Pinpoint the cell where the given text exists, returning its (x, y) midpoint coordinate. 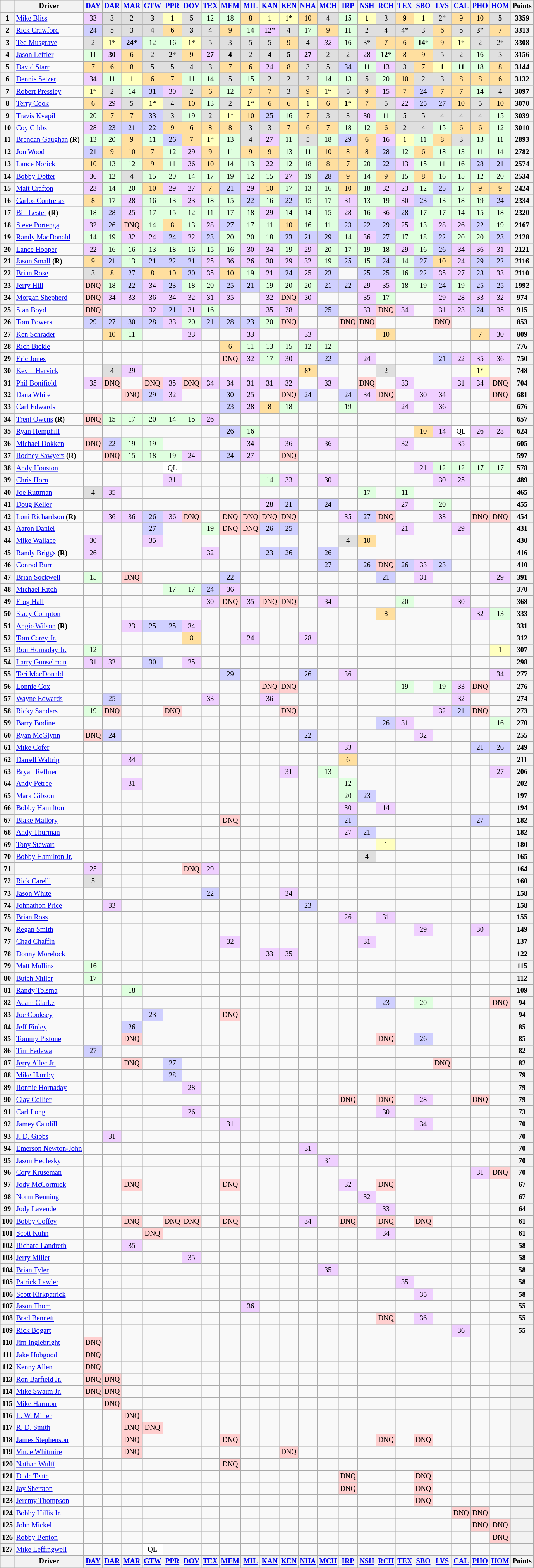
276 (522, 687)
605 (522, 444)
121 (8, 1477)
624 (522, 432)
Andy Houston (49, 468)
J. D. Gibbs (49, 1136)
75 (8, 917)
125 (8, 1525)
Jason Thom (49, 1306)
578 (522, 468)
3132 (522, 79)
James Stephenson (49, 1440)
Tom Carey Jr. (49, 639)
37 (8, 456)
Jason Leffler (49, 55)
Randy Briggs (R) (49, 553)
Dennis Setzer (49, 79)
Michael Dokken (49, 444)
Jeremy Thompson (49, 1501)
Jody Lavender (49, 1210)
915 (522, 310)
Lance Hooper (49, 250)
80 (8, 979)
211 (522, 759)
368 (522, 602)
46 (8, 566)
57 (8, 699)
Jake Hobgood (49, 1355)
2334 (522, 201)
Mike Bliss (49, 19)
63 (8, 772)
Jason Hedlesky (49, 1161)
Jerry Miller (49, 1258)
Rick Bogart (49, 1330)
Rick Crawford (49, 31)
Loni Richardson (R) (49, 517)
97 (8, 1185)
597 (522, 456)
24* (132, 43)
Carl Edwards (49, 408)
Tom Powers (49, 322)
3308 (522, 43)
Jerry Allec Jr. (49, 1063)
853 (522, 322)
68 (8, 833)
3359 (522, 19)
103 (8, 1258)
48 (8, 590)
Dude Teate (49, 1477)
Brian Rose (49, 274)
489 (522, 480)
Scott Kirkpatrick (49, 1294)
180 (522, 845)
Jody McCormick (49, 1185)
Nathan Wulff (49, 1465)
Lance Norick (49, 164)
255 (522, 735)
273 (522, 711)
Matt Crafton (49, 188)
102 (8, 1246)
3039 (522, 115)
96 (8, 1173)
59 (8, 723)
Michael Ritch (49, 590)
60 (8, 735)
43 (8, 529)
Rich Bickle (49, 346)
86 (8, 1052)
465 (522, 492)
95 (8, 1161)
Carl Long (49, 1112)
430 (522, 541)
3144 (522, 67)
2128 (522, 237)
149 (522, 930)
Andy Petree (49, 784)
76 (8, 930)
Mike Swaim Jr. (49, 1392)
David Starr (49, 67)
99 (8, 1210)
118 (8, 1440)
Butch Miller (49, 979)
Richard Landreth (49, 1246)
137 (522, 942)
114 (8, 1392)
Dana White (49, 395)
Jamey Caudill (49, 1124)
69 (8, 845)
8* (308, 371)
Wayne Edwards (49, 699)
2167 (522, 225)
Frog Hall (49, 602)
Vince Whitmire (49, 1452)
39 (8, 480)
Mike Harmon (49, 1403)
681 (522, 395)
42 (8, 517)
Brendan Gaughan (R) (49, 140)
974 (522, 298)
Matt Mullins (49, 966)
74 (8, 906)
Joe Cooksey (49, 1015)
72 (8, 881)
Phil Bonifield (49, 383)
84 (8, 1027)
Kenny Allen (49, 1367)
307 (522, 650)
391 (522, 577)
65 (8, 796)
Patrick Lawler (49, 1282)
126 (8, 1537)
Ricky Sanders (49, 711)
Stacy Compton (49, 614)
206 (522, 772)
2534 (522, 177)
Randy Tolsma (49, 990)
71 (8, 869)
Joe Ruttman (49, 492)
Jay Sherston (49, 1489)
Conrad Burr (49, 566)
298 (522, 663)
Ryan Hemphill (49, 432)
92 (8, 1124)
89 (8, 1088)
90 (8, 1100)
Morgan Shepherd (49, 298)
Ken Schrader (49, 335)
Scott Kuhn (49, 1234)
Bobby Hillis Jr. (49, 1513)
108 (8, 1319)
331 (522, 626)
Darrell Waltrip (49, 759)
3070 (522, 104)
Brian Tyler (49, 1270)
91 (8, 1112)
47 (8, 577)
Teri MacDonald (49, 675)
1992 (522, 286)
3156 (522, 55)
3313 (522, 31)
45 (8, 553)
194 (522, 808)
53 (8, 650)
Andy Thurman (49, 833)
117 (8, 1428)
R. D. Smith (49, 1428)
Regan Smith (49, 930)
4* (405, 31)
165 (522, 857)
Chad Chaffin (49, 942)
127 (8, 1550)
2574 (522, 164)
120 (8, 1465)
Jim Inglebright (49, 1343)
Lonnie Cox (49, 687)
Ronnie Hornaday (49, 1088)
333 (522, 614)
Adam Clarke (49, 1003)
81 (8, 990)
155 (522, 917)
107 (8, 1306)
Steve Portenga (49, 225)
78 (8, 954)
Randy MacDonald (49, 237)
2121 (522, 250)
Larry Gunselman (49, 663)
202 (522, 784)
49 (8, 602)
2110 (522, 274)
2893 (522, 140)
2424 (522, 188)
370 (522, 590)
Mike Hamby (49, 1076)
Bobby Hamilton Jr. (49, 857)
809 (522, 335)
Kevin Harvick (49, 371)
657 (522, 419)
Ted Musgrave (49, 43)
Brian Ross (49, 917)
101 (8, 1234)
Barry Bodine (49, 723)
87 (8, 1063)
3010 (522, 128)
Mike Wallace (49, 541)
Bryan Reffner (49, 772)
Rick Carelli (49, 881)
62 (8, 759)
104 (8, 1270)
Bobby Coffey (49, 1221)
Ryan McGlynn (49, 735)
Tim Fedewa (49, 1052)
249 (522, 748)
Tony Stewart (49, 845)
41 (8, 504)
124 (8, 1513)
270 (522, 723)
Ron Hornaday Jr. (49, 650)
410 (522, 566)
431 (522, 529)
14* (424, 43)
Clay Collier (49, 1100)
50 (8, 614)
Brian Sockwell (49, 577)
56 (8, 687)
Mike Leffingwell (49, 1550)
Rodney Sawyers (R) (49, 456)
Jason Small (R) (49, 262)
Chris Horn (49, 480)
Travis Kvapil (49, 115)
L. W. Miller (49, 1416)
51 (8, 626)
776 (522, 346)
312 (522, 639)
77 (8, 942)
164 (522, 869)
83 (8, 1015)
111 (8, 1355)
Stan Boyd (49, 310)
Doug Keller (49, 504)
2320 (522, 213)
3097 (522, 91)
38 (8, 468)
Bobby Dotter (49, 177)
Robert Pressley (49, 91)
Jerry Hill (49, 286)
100 (8, 1221)
Blake Mallory (49, 821)
113 (8, 1379)
Cory Kruseman (49, 1173)
105 (8, 1282)
44 (8, 541)
116 (8, 1416)
704 (522, 383)
40 (8, 492)
Johnathon Price (49, 906)
748 (522, 371)
Carlos Contreras (49, 201)
66 (8, 808)
160 (522, 881)
750 (522, 359)
123 (8, 1501)
Mike Cofer (49, 748)
2116 (522, 262)
2782 (522, 152)
Norm Benning (49, 1197)
277 (522, 675)
676 (522, 408)
119 (8, 1452)
197 (522, 796)
110 (8, 1343)
Jason White (49, 893)
Donny Morelock (49, 954)
Bobby Hamilton (49, 808)
Emerson Newton-John (49, 1148)
54 (8, 663)
Tommy Pistone (49, 1039)
106 (8, 1294)
Ron Barfield Jr. (49, 1379)
274 (522, 699)
Angie Wilson (R) (49, 626)
93 (8, 1136)
Jeff Finley (49, 1027)
Eric Jones (49, 359)
454 (522, 517)
Jon Wood (49, 152)
John Mickel (49, 1525)
Coy Gibbs (49, 128)
Terry Cook (49, 104)
Brad Bennett (49, 1319)
Mark Gibson (49, 796)
Aaron Daniel (49, 529)
88 (8, 1076)
Trent Owens (R) (49, 419)
98 (8, 1197)
52 (8, 639)
455 (522, 504)
Robby Benton (49, 1537)
416 (522, 553)
Bill Lester (R) (49, 213)
